Identify which cell holds the provided text, then report its (X, Y) central coordinate. 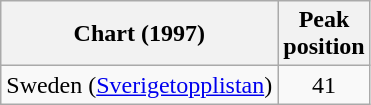
Peakposition (324, 34)
Chart (1997) (140, 34)
41 (324, 85)
Sweden (Sverigetopplistan) (140, 85)
